Detect which cell encompasses the target text, then output its (x, y) center coordinate. 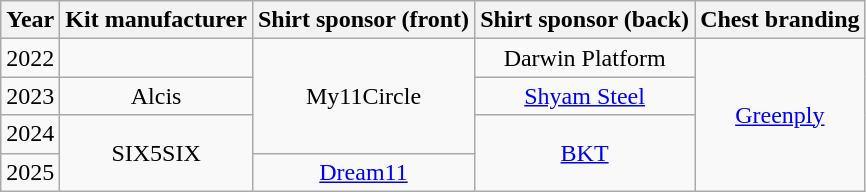
2022 (30, 58)
Dream11 (363, 172)
2025 (30, 172)
Shirt sponsor (back) (585, 20)
Year (30, 20)
Greenply (780, 115)
Chest branding (780, 20)
My11Circle (363, 96)
2023 (30, 96)
Darwin Platform (585, 58)
BKT (585, 153)
Alcis (156, 96)
Shirt sponsor (front) (363, 20)
2024 (30, 134)
SIX5SIX (156, 153)
Kit manufacturer (156, 20)
Shyam Steel (585, 96)
